Identify which cell holds the provided text, then report its [X, Y] central coordinate. 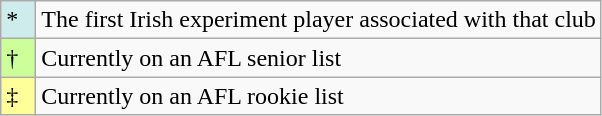
The first Irish experiment player associated with that club [319, 20]
Currently on an AFL rookie list [319, 96]
† [18, 58]
‡ [18, 96]
* [18, 20]
Currently on an AFL senior list [319, 58]
